Extract the (X, Y) coordinate from the center of the cell holding the provided text.  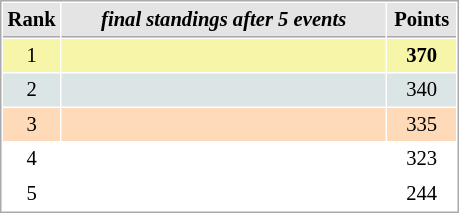
370 (422, 56)
Points (422, 20)
1 (32, 56)
2 (32, 90)
5 (32, 194)
340 (422, 90)
4 (32, 158)
Rank (32, 20)
3 (32, 124)
244 (422, 194)
335 (422, 124)
final standings after 5 events (224, 20)
323 (422, 158)
